Search for the cell housing the specified text and yield its (X, Y) center coordinate. 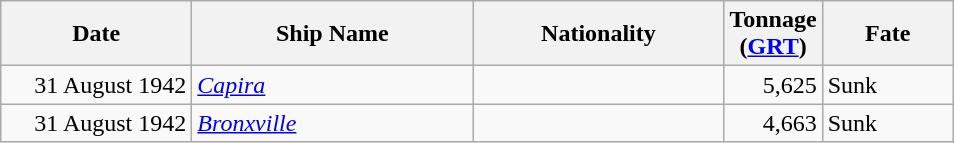
Nationality (598, 34)
Fate (888, 34)
Capira (332, 85)
Ship Name (332, 34)
4,663 (773, 123)
Date (96, 34)
Bronxville (332, 123)
Tonnage(GRT) (773, 34)
5,625 (773, 85)
